Return (x, y) of the center of cell containing provided text 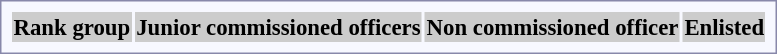
Non commissioned officer (552, 27)
Rank group (72, 27)
Junior commissioned officers (278, 27)
Enlisted (724, 27)
